Provide the (X, Y) coordinate of the cell's center where the given text is located.  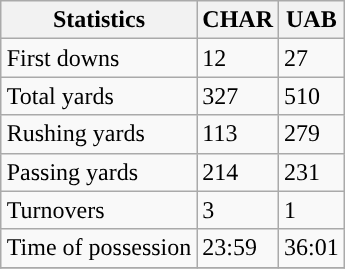
113 (238, 134)
Rushing yards (99, 134)
3 (238, 210)
23:59 (238, 248)
327 (238, 96)
36:01 (312, 248)
27 (312, 58)
Turnovers (99, 210)
Total yards (99, 96)
510 (312, 96)
UAB (312, 20)
CHAR (238, 20)
279 (312, 134)
First downs (99, 58)
231 (312, 172)
214 (238, 172)
Statistics (99, 20)
12 (238, 58)
Time of possession (99, 248)
Passing yards (99, 172)
1 (312, 210)
